Determine the [x, y] coordinate at the center of the cell enclosing the given text.  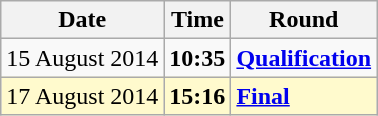
Time [198, 20]
15 August 2014 [82, 58]
Final [304, 96]
17 August 2014 [82, 96]
15:16 [198, 96]
Round [304, 20]
Qualification [304, 58]
Date [82, 20]
10:35 [198, 58]
